Find where the given text appears and provide that cell's center as (X, Y) coordinate. 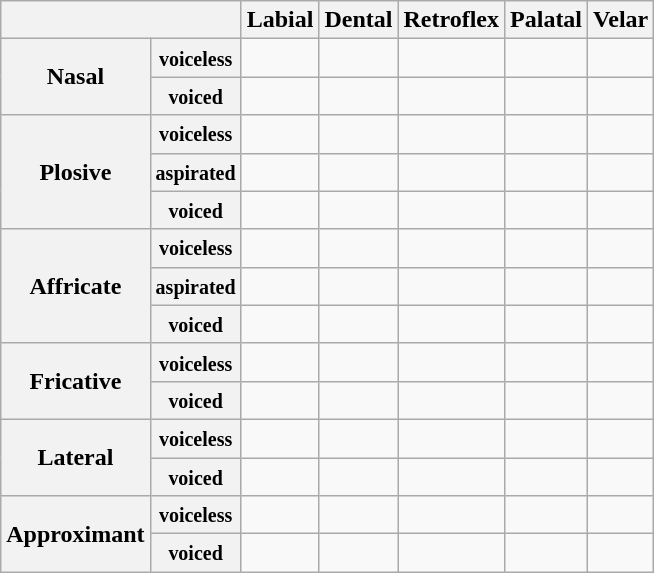
Retroflex (452, 20)
Affricate (76, 286)
Plosive (76, 172)
Labial (280, 20)
Velar (621, 20)
Palatal (546, 20)
Approximant (76, 534)
Nasal (76, 77)
Lateral (76, 457)
Fricative (76, 381)
Dental (358, 20)
